Return [X, Y] of the center of cell containing provided text 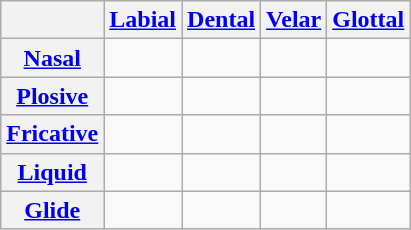
Velar [294, 20]
Plosive [52, 96]
Glide [52, 210]
Labial [143, 20]
Liquid [52, 172]
Glottal [368, 20]
Nasal [52, 58]
Fricative [52, 134]
Dental [222, 20]
